Return (X, Y) of the center of cell containing provided text 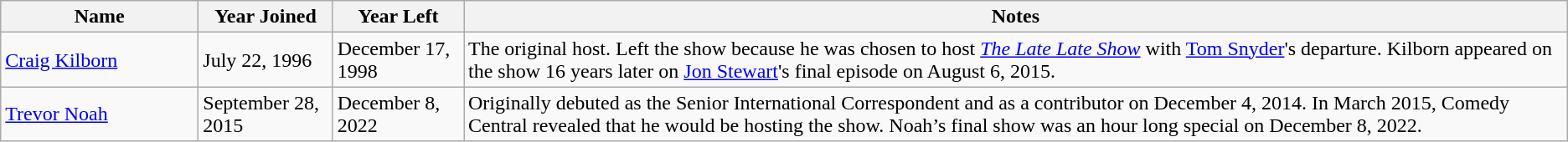
December 17, 1998 (398, 60)
Name (100, 17)
September 28, 2015 (266, 114)
Year Left (398, 17)
Year Joined (266, 17)
Notes (1016, 17)
Craig Kilborn (100, 60)
Trevor Noah (100, 114)
July 22, 1996 (266, 60)
December 8, 2022 (398, 114)
